Return the [X, Y] coordinate for the center point of the cell that contains the specified text.  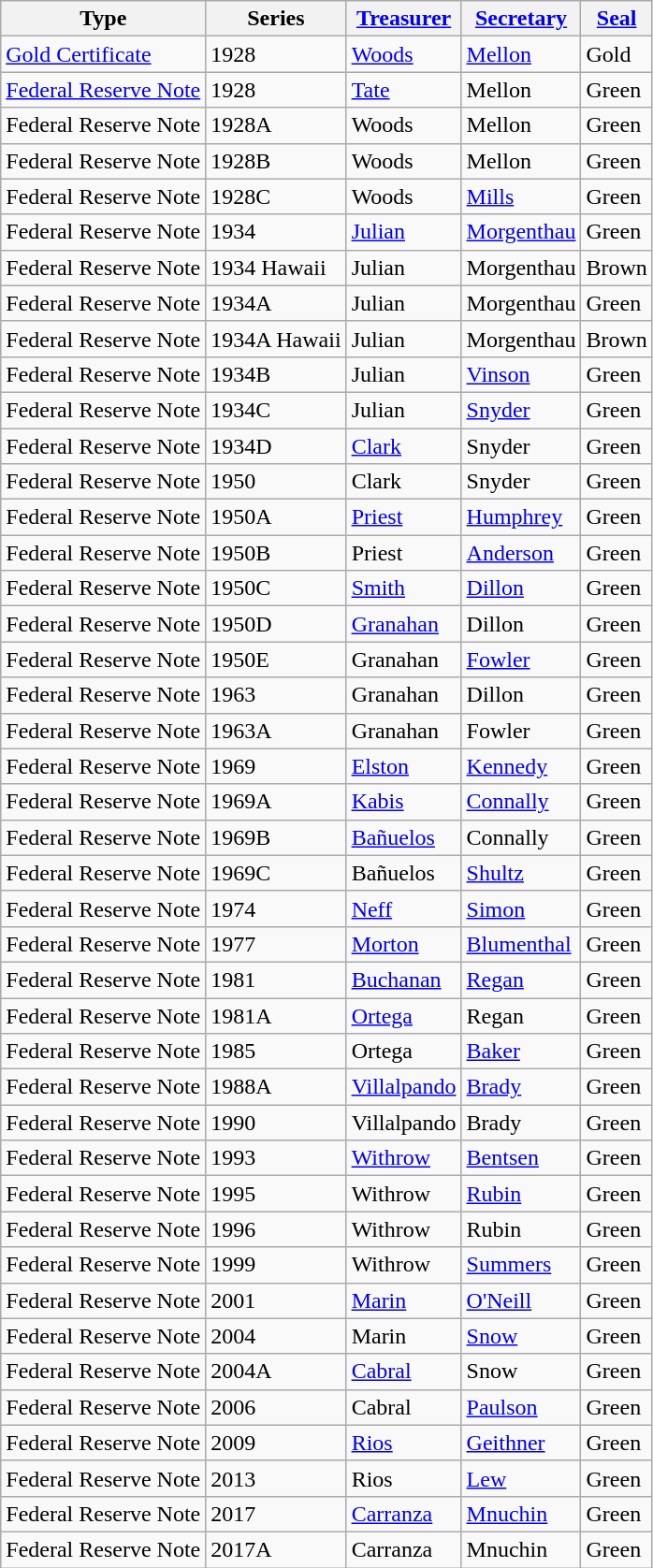
1985 [276, 1052]
Gold Certificate [103, 54]
Summers [521, 1265]
1969 [276, 766]
1928B [276, 161]
Bentsen [521, 1158]
1934B [276, 374]
Kabis [404, 802]
Vinson [521, 374]
1963 [276, 695]
Paulson [521, 1407]
1993 [276, 1158]
1974 [276, 908]
Treasurer [404, 19]
Anderson [521, 553]
1950E [276, 660]
Geithner [521, 1443]
1934D [276, 446]
Morton [404, 944]
2009 [276, 1443]
Type [103, 19]
Lew [521, 1478]
1934A [276, 303]
1934 [276, 232]
Smith [404, 588]
Humphrey [521, 517]
Secretary [521, 19]
1934C [276, 410]
1981A [276, 1015]
1950D [276, 624]
1977 [276, 944]
Blumenthal [521, 944]
Buchanan [404, 980]
Mills [521, 196]
1969A [276, 802]
2017A [276, 1549]
Tate [404, 90]
1950 [276, 482]
1990 [276, 1123]
1928C [276, 196]
1969C [276, 873]
1999 [276, 1265]
Neff [404, 908]
Baker [521, 1052]
1996 [276, 1229]
Series [276, 19]
1995 [276, 1194]
1981 [276, 980]
O'Neill [521, 1300]
2017 [276, 1514]
Simon [521, 908]
1934A Hawaii [276, 339]
1988A [276, 1087]
2006 [276, 1407]
2004 [276, 1336]
1950A [276, 517]
1950C [276, 588]
Kennedy [521, 766]
Elston [404, 766]
1950B [276, 553]
Seal [617, 19]
Shultz [521, 873]
2004A [276, 1372]
1969B [276, 837]
2013 [276, 1478]
1928A [276, 125]
1963A [276, 731]
Gold [617, 54]
1934 Hawaii [276, 268]
2001 [276, 1300]
